Pinpoint the cell where the given text exists, returning its (X, Y) midpoint coordinate. 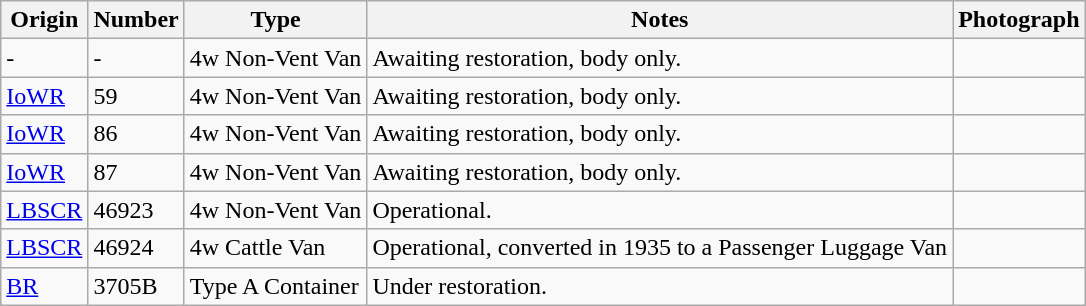
Origin (44, 20)
BR (44, 286)
86 (136, 134)
46923 (136, 210)
Number (136, 20)
87 (136, 172)
59 (136, 96)
4w Cattle Van (276, 248)
Type A Container (276, 286)
Type (276, 20)
3705B (136, 286)
46924 (136, 248)
Operational. (660, 210)
Operational, converted in 1935 to a Passenger Luggage Van (660, 248)
Photograph (1019, 20)
Under restoration. (660, 286)
Notes (660, 20)
